Find where the given text appears and provide that cell's center as (X, Y) coordinate. 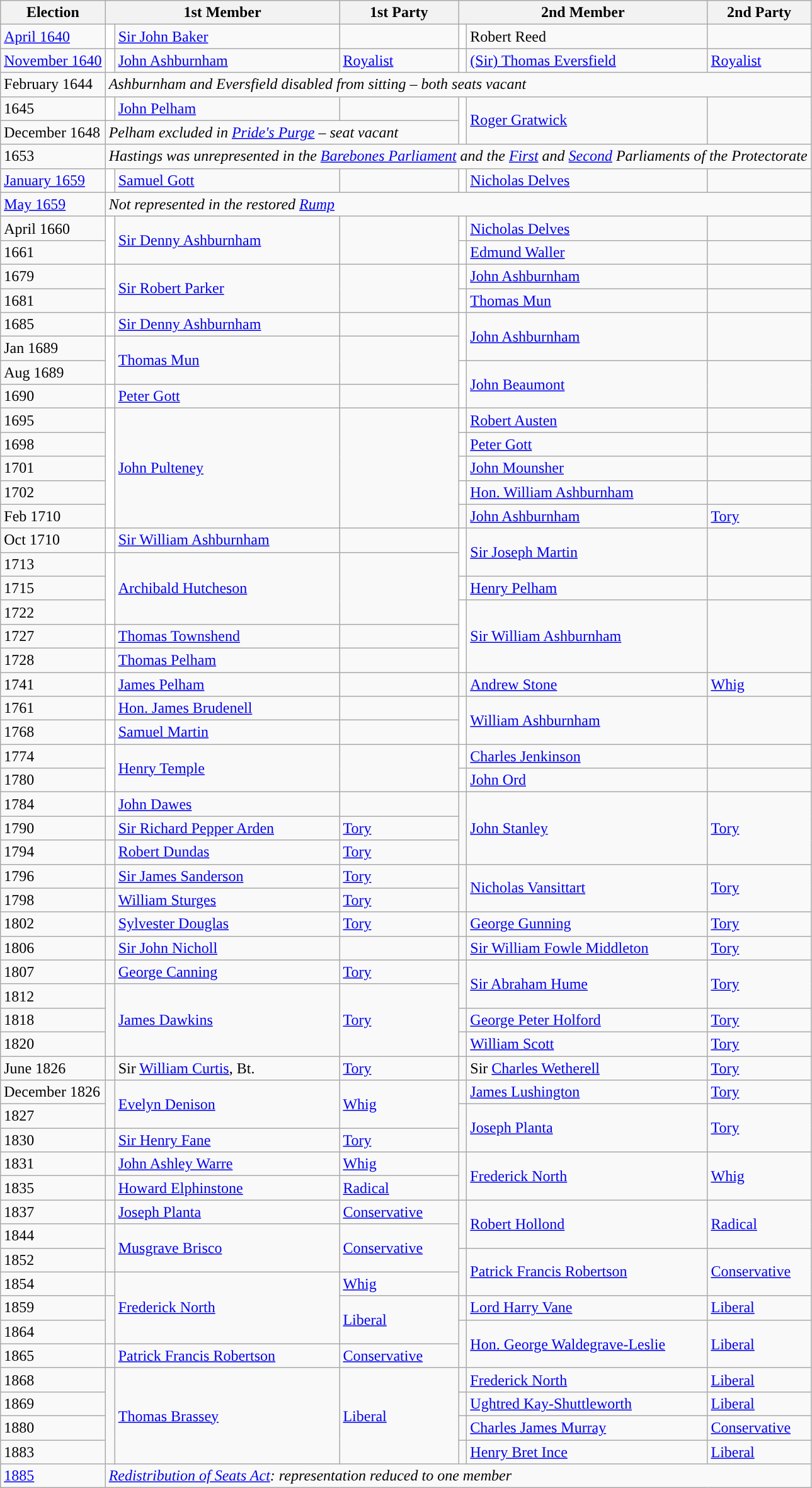
1722 (53, 612)
April 1640 (53, 37)
Feb 1710 (53, 516)
Jan 1689 (53, 349)
Lord Harry Vane (587, 1308)
1880 (53, 1427)
December 1826 (53, 1092)
Sir James Sanderson (227, 876)
Robert Reed (587, 37)
Sir Abraham Hume (587, 984)
Sir Richard Pepper Arden (227, 828)
1661 (53, 252)
1859 (53, 1308)
1780 (53, 780)
Andrew Stone (587, 684)
Redistribution of Seats Act: representation reduced to one member (458, 1476)
Henry Temple (227, 768)
1st Member (222, 13)
1768 (53, 732)
1869 (53, 1404)
John Pelham (227, 108)
Henry Bret Ince (587, 1451)
George Gunning (587, 924)
Hastings was unrepresented in the Barebones Parliament and the First and Second Parliaments of the Protectorate (458, 156)
1852 (53, 1260)
1798 (53, 900)
James Dawkins (227, 1020)
John Stanley (587, 828)
Sir John Nicholl (227, 948)
1854 (53, 1284)
James Pelham (227, 684)
Evelyn Denison (227, 1104)
Ughtred Kay-Shuttleworth (587, 1404)
Charles Jenkinson (587, 756)
1831 (53, 1164)
June 1826 (53, 1068)
Charles James Murray (587, 1427)
James Lushington (587, 1092)
1864 (53, 1332)
Henry Pelham (587, 588)
1865 (53, 1356)
1885 (53, 1476)
1820 (53, 1044)
1883 (53, 1451)
Not represented in the restored Rump (458, 204)
Sir William Fowle Middleton (587, 948)
1728 (53, 660)
1827 (53, 1116)
1761 (53, 708)
1830 (53, 1140)
1802 (53, 924)
Thomas Townshend (227, 636)
February 1644 (53, 84)
Robert Hollond (587, 1224)
1774 (53, 756)
William Ashburnham (587, 720)
Musgrave Brisco (227, 1248)
William Scott (587, 1044)
John Dawes (227, 804)
Edmund Waller (587, 252)
Pelham excluded in Pride's Purge – seat vacant (282, 132)
1695 (53, 420)
1679 (53, 276)
1701 (53, 468)
Thomas Brassey (227, 1416)
Hon. William Ashburnham (587, 492)
Aug 1689 (53, 372)
John Ashley Warre (227, 1164)
2nd Member (583, 13)
December 1648 (53, 132)
1645 (53, 108)
1653 (53, 156)
Robert Austen (587, 420)
Hon. James Brudenell (227, 708)
1835 (53, 1188)
1698 (53, 444)
Samuel Gott (227, 180)
Sir Henry Fane (227, 1140)
George Canning (227, 972)
1727 (53, 636)
Sir Joseph Martin (587, 552)
Sir William Curtis, Bt. (227, 1068)
Oct 1710 (53, 540)
1713 (53, 564)
January 1659 (53, 180)
1794 (53, 852)
John Ord (587, 780)
1685 (53, 325)
1st Party (399, 13)
Samuel Martin (227, 732)
1844 (53, 1236)
1806 (53, 948)
George Peter Holford (587, 1020)
Robert Dundas (227, 852)
1681 (53, 301)
Sir Robert Parker (227, 288)
1690 (53, 396)
1715 (53, 588)
Sir Charles Wetherell (587, 1068)
1790 (53, 828)
2nd Party (759, 13)
1784 (53, 804)
John Mounsher (587, 468)
1818 (53, 1020)
Archibald Hutcheson (227, 588)
November 1640 (53, 61)
1741 (53, 684)
Nicholas Vansittart (587, 888)
1812 (53, 996)
1807 (53, 972)
Sir John Baker (227, 37)
John Beaumont (587, 384)
Election (53, 13)
1796 (53, 876)
(Sir) Thomas Eversfield (587, 61)
1837 (53, 1212)
John Pulteney (227, 468)
Roger Gratwick (587, 120)
Sylvester Douglas (227, 924)
Howard Elphinstone (227, 1188)
April 1660 (53, 228)
Ashburnham and Eversfield disabled from sitting – both seats vacant (458, 84)
Thomas Pelham (227, 660)
William Sturges (227, 900)
1702 (53, 492)
1868 (53, 1380)
May 1659 (53, 204)
Hon. George Waldegrave-Leslie (587, 1344)
